Find where the given text appears and provide that cell's center as (X, Y) coordinate. 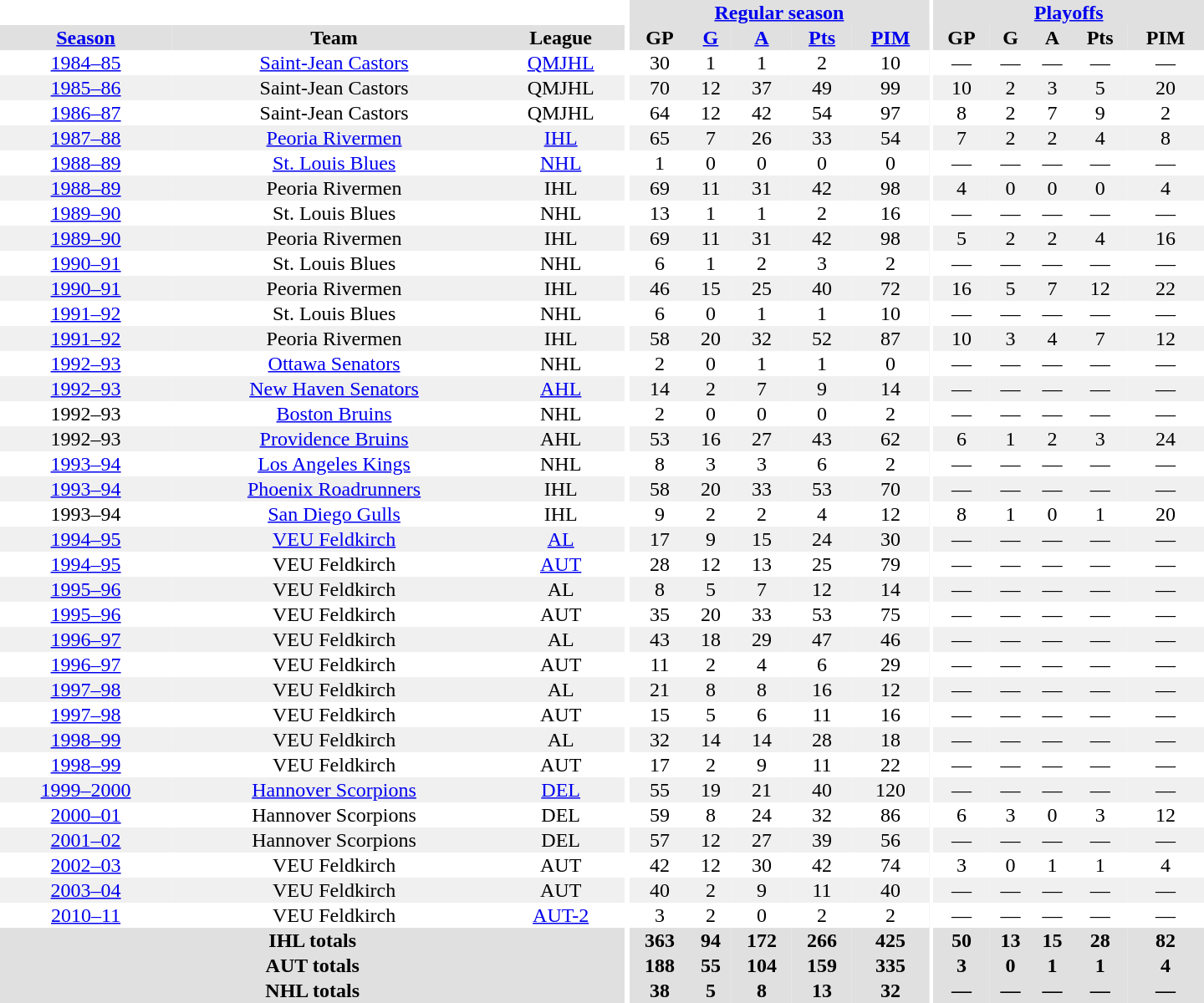
AUT totals (313, 965)
79 (890, 564)
Los Angeles Kings (334, 464)
1986–87 (85, 113)
94 (711, 940)
1999–2000 (85, 790)
League (560, 38)
188 (660, 965)
IHL totals (313, 940)
363 (660, 940)
266 (822, 940)
86 (890, 815)
2010–11 (85, 915)
1985–86 (85, 88)
2001–02 (85, 840)
26 (762, 138)
75 (890, 614)
Regular season (779, 13)
Phoenix Roadrunners (334, 489)
38 (660, 990)
Team (334, 38)
172 (762, 940)
Playoffs (1069, 13)
82 (1166, 940)
59 (660, 815)
335 (890, 965)
56 (890, 840)
50 (962, 940)
2002–03 (85, 865)
Providence Bruins (334, 439)
65 (660, 138)
1987–88 (85, 138)
87 (890, 339)
Boston Bruins (334, 414)
39 (822, 840)
Season (85, 38)
35 (660, 614)
52 (822, 339)
19 (711, 790)
NHL totals (313, 990)
74 (890, 865)
62 (890, 439)
99 (890, 88)
425 (890, 940)
49 (822, 88)
New Haven Senators (334, 389)
47 (822, 639)
Ottawa Senators (334, 364)
120 (890, 790)
97 (890, 113)
159 (822, 965)
72 (890, 288)
64 (660, 113)
2000–01 (85, 815)
San Diego Gulls (334, 514)
AUT-2 (560, 915)
1984–85 (85, 63)
2003–04 (85, 890)
104 (762, 965)
37 (762, 88)
57 (660, 840)
